Determine the [x, y] coordinate at the center of the cell enclosing the given text.  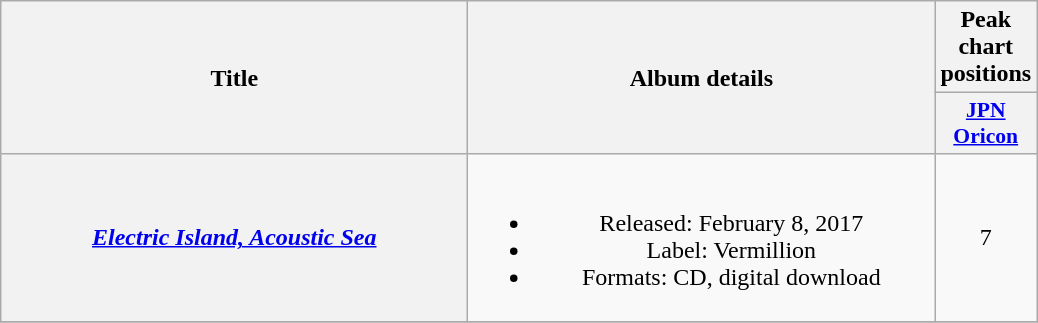
Released: February 8, 2017Label: VermillionFormats: CD, digital download [702, 238]
Album details [702, 78]
Peakchartpositions [986, 47]
Title [234, 78]
JPNOricon [986, 124]
Electric Island, Acoustic Sea [234, 238]
7 [986, 238]
